Determine the [X, Y] coordinate at the center of the cell enclosing the given text.  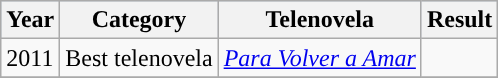
Para Volver a Amar [320, 58]
Best telenovela [139, 58]
Result [459, 20]
2011 [30, 58]
Telenovela [320, 20]
Category [139, 20]
Year [30, 20]
